For the text-containing cell, return its midpoint in (X, Y) coordinate format. 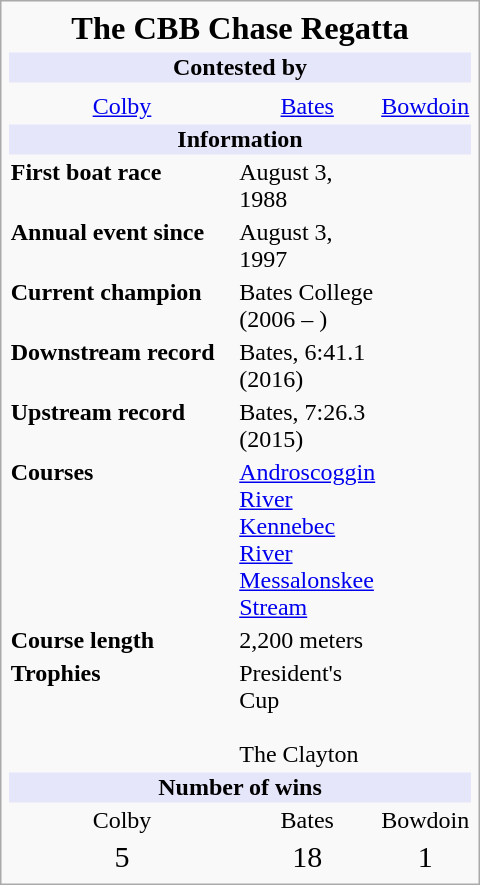
Androscoggin RiverKennebec RiverMessalonskee Stream (308, 540)
Contested by (240, 68)
The CBB Chase Regatta (240, 29)
Trophies (122, 714)
August 3, 1997 (308, 246)
5 (122, 858)
August 3, 1988 (308, 186)
Course length (122, 641)
Bates, 7:26.3 (2015) (308, 426)
Downstream record (122, 366)
1 (426, 858)
President's CupThe Clayton (308, 714)
2,200 meters (308, 641)
18 (308, 858)
Bates, 6:41.1 (2016) (308, 366)
Number of wins (240, 788)
First boat race (122, 186)
Current champion (122, 306)
Upstream record (122, 426)
Information (240, 140)
Bates College(2006 – ) (308, 306)
Annual event since (122, 246)
Courses (122, 540)
